Extract the [X, Y] coordinate from the center of the cell holding the provided text.  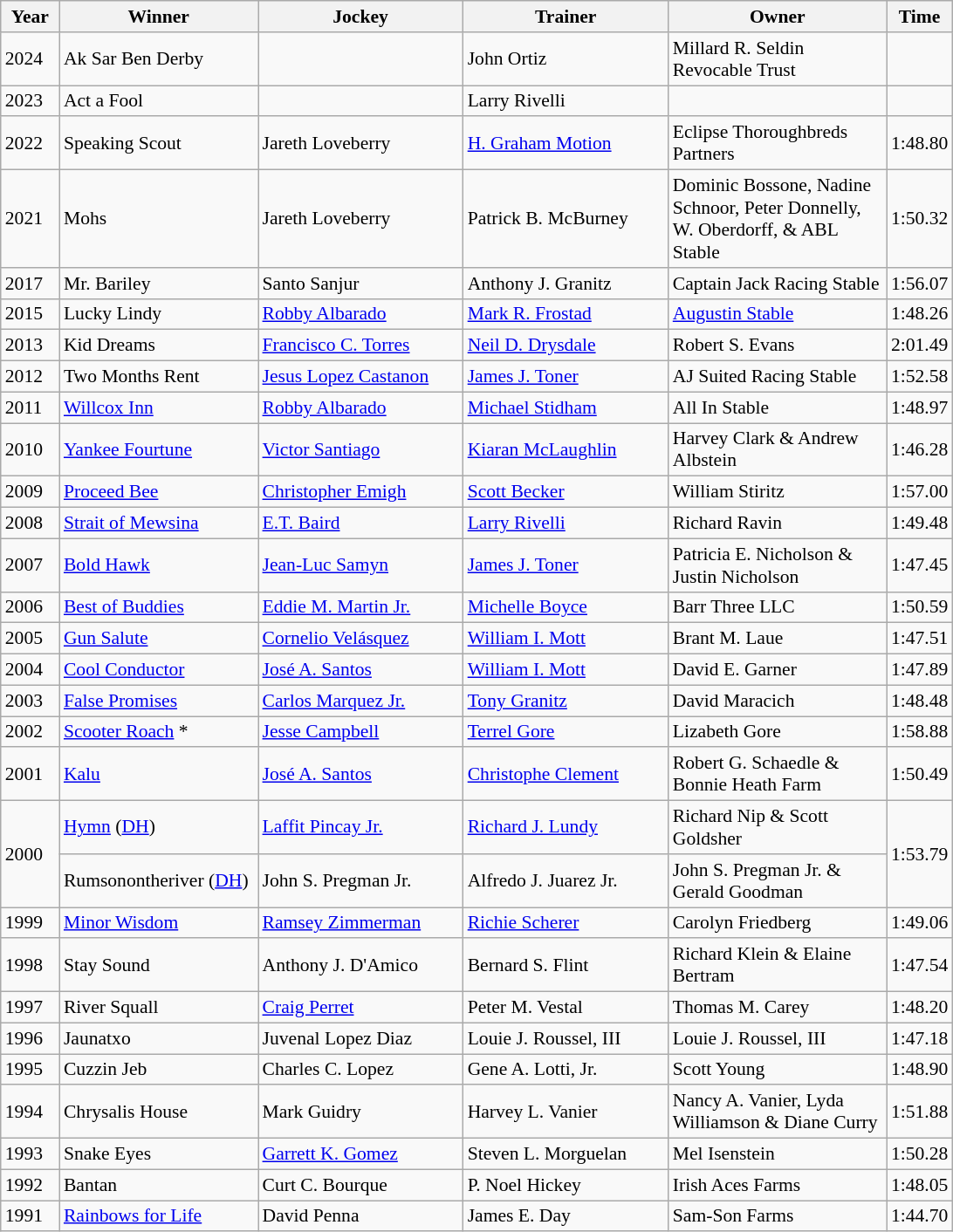
1:47.18 [920, 1038]
1:47.45 [920, 565]
2003 [30, 701]
Mr. Bariley [159, 284]
David E. Garner [778, 670]
Cool Conductor [159, 670]
AJ Suited Racing Stable [778, 377]
1:48.20 [920, 1008]
Act a Fool [159, 101]
John S. Pregman Jr. [361, 881]
Millard R. Seldin Revocable Trust [778, 59]
1995 [30, 1070]
Ak Sar Ben Derby [159, 59]
2015 [30, 314]
1:49.06 [920, 923]
Barr Three LLC [778, 607]
Juvenal Lopez Diaz [361, 1038]
Bernard S. Flint [566, 965]
1992 [30, 1185]
2022 [30, 143]
1:52.58 [920, 377]
2012 [30, 377]
Speaking Scout [159, 143]
Trainer [566, 17]
1:48.05 [920, 1185]
Christophe Clement [566, 775]
Bantan [159, 1185]
Laffit Pincay Jr. [361, 827]
Harvey Clark & Andrew Albstein [778, 450]
1999 [30, 923]
Michael Stidham [566, 407]
James E. Day [566, 1216]
Proceed Bee [159, 492]
E.T. Baird [361, 524]
Cornelio Velásquez [361, 639]
Curt C. Bourque [361, 1185]
Carolyn Friedberg [778, 923]
Kid Dreams [159, 346]
Jesus Lopez Castanon [361, 377]
1:57.00 [920, 492]
1:51.88 [920, 1112]
Santo Sanjur [361, 284]
Scott Young [778, 1070]
Mark Guidry [361, 1112]
1:48.48 [920, 701]
1:44.70 [920, 1216]
Richard Ravin [778, 524]
Lucky Lindy [159, 314]
Victor Santiago [361, 450]
2013 [30, 346]
Carlos Marquez Jr. [361, 701]
2010 [30, 450]
2024 [30, 59]
Richie Scherer [566, 923]
Stay Sound [159, 965]
Peter M. Vestal [566, 1008]
1996 [30, 1038]
Dominic Bossone, Nadine Schnoor, Peter Donnelly, W. Oberdorff, & ABL Stable [778, 219]
River Squall [159, 1008]
2008 [30, 524]
Eclipse Thoroughbreds Partners [778, 143]
Robert S. Evans [778, 346]
1:47.89 [920, 670]
2023 [30, 101]
Patricia E. Nicholson & Justin Nicholson [778, 565]
Jean-Luc Samyn [361, 565]
Kiaran McLaughlin [566, 450]
1:50.49 [920, 775]
2006 [30, 607]
2000 [30, 854]
1:48.97 [920, 407]
Jaunatxo [159, 1038]
1994 [30, 1112]
Richard Nip & Scott Goldsher [778, 827]
2017 [30, 284]
Time [920, 17]
Anthony J. Granitz [566, 284]
Brant M. Laue [778, 639]
1:47.51 [920, 639]
2005 [30, 639]
Rainbows for Life [159, 1216]
1:53.79 [920, 854]
2021 [30, 219]
1998 [30, 965]
Francisco C. Torres [361, 346]
Snake Eyes [159, 1154]
P. Noel Hickey [566, 1185]
Mel Isenstein [778, 1154]
Alfredo J. Juarez Jr. [566, 881]
Christopher Emigh [361, 492]
Winner [159, 17]
All In Stable [778, 407]
Scooter Roach * [159, 732]
Rumsonontheriver (DH) [159, 881]
Willcox Inn [159, 407]
Mohs [159, 219]
Charles C. Lopez [361, 1070]
Best of Buddies [159, 607]
Two Months Rent [159, 377]
1997 [30, 1008]
Jesse Campbell [361, 732]
David Maracich [778, 701]
Lizabeth Gore [778, 732]
2:01.49 [920, 346]
Augustin Stable [778, 314]
John Ortiz [566, 59]
Garrett K. Gomez [361, 1154]
2011 [30, 407]
William Stiritz [778, 492]
Steven L. Morguelan [566, 1154]
Terrel Gore [566, 732]
Robert G. Schaedle & Bonnie Heath Farm [778, 775]
Kalu [159, 775]
2001 [30, 775]
1:49.48 [920, 524]
1:48.80 [920, 143]
Richard Klein & Elaine Bertram [778, 965]
Bold Hawk [159, 565]
Strait of Mewsina [159, 524]
Ramsey Zimmerman [361, 923]
Harvey L. Vanier [566, 1112]
1:46.28 [920, 450]
H. Graham Motion [566, 143]
1:58.88 [920, 732]
1:50.28 [920, 1154]
Anthony J. D'Amico [361, 965]
Scott Becker [566, 492]
2002 [30, 732]
Mark R. Frostad [566, 314]
Neil D. Drysdale [566, 346]
Captain Jack Racing Stable [778, 284]
Sam-Son Farms [778, 1216]
1:48.26 [920, 314]
2007 [30, 565]
Gun Salute [159, 639]
Gene A. Lotti, Jr. [566, 1070]
1:50.32 [920, 219]
1:56.07 [920, 284]
1:50.59 [920, 607]
Cuzzin Jeb [159, 1070]
Eddie M. Martin Jr. [361, 607]
1:47.54 [920, 965]
Michelle Boyce [566, 607]
Jockey [361, 17]
John S. Pregman Jr. & Gerald Goodman [778, 881]
1:48.90 [920, 1070]
Irish Aces Farms [778, 1185]
Yankee Fourtune [159, 450]
2004 [30, 670]
Owner [778, 17]
David Penna [361, 1216]
1993 [30, 1154]
Patrick B. McBurney [566, 219]
Craig Perret [361, 1008]
Chrysalis House [159, 1112]
Richard J. Lundy [566, 827]
1991 [30, 1216]
Hymn (DH) [159, 827]
Thomas M. Carey [778, 1008]
2009 [30, 492]
Tony Granitz [566, 701]
Year [30, 17]
Minor Wisdom [159, 923]
Nancy A. Vanier, Lyda Williamson & Diane Curry [778, 1112]
False Promises [159, 701]
